Return [X, Y] of the center of cell containing provided text 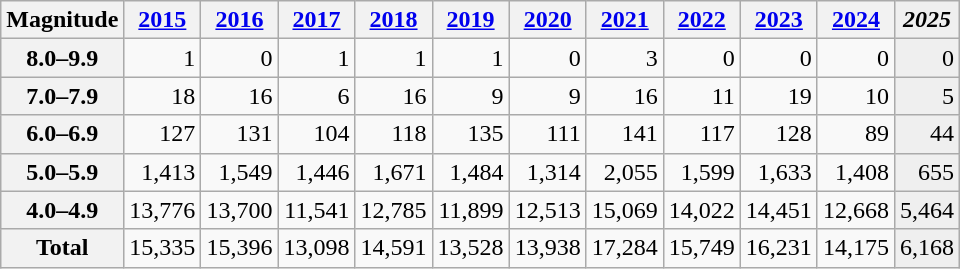
2025 [926, 20]
2023 [778, 20]
13,776 [162, 210]
13,938 [548, 248]
14,591 [394, 248]
14,175 [856, 248]
13,700 [240, 210]
15,069 [624, 210]
118 [394, 134]
4.0–4.9 [62, 210]
2015 [162, 20]
2017 [316, 20]
1,633 [778, 172]
2021 [624, 20]
17,284 [624, 248]
1,671 [394, 172]
655 [926, 172]
2016 [240, 20]
128 [778, 134]
5,464 [926, 210]
15,749 [702, 248]
5.0–5.9 [62, 172]
18 [162, 96]
44 [926, 134]
13,098 [316, 248]
Total [62, 248]
117 [702, 134]
11 [702, 96]
11,899 [470, 210]
104 [316, 134]
2022 [702, 20]
5 [926, 96]
6.0–6.9 [62, 134]
6,168 [926, 248]
12,513 [548, 210]
1,413 [162, 172]
1,484 [470, 172]
8.0–9.9 [62, 58]
15,396 [240, 248]
Magnitude [62, 20]
1,599 [702, 172]
127 [162, 134]
10 [856, 96]
1,446 [316, 172]
15,335 [162, 248]
19 [778, 96]
11,541 [316, 210]
14,451 [778, 210]
3 [624, 58]
135 [470, 134]
2,055 [624, 172]
12,785 [394, 210]
1,408 [856, 172]
16,231 [778, 248]
1,314 [548, 172]
7.0–7.9 [62, 96]
2020 [548, 20]
1,549 [240, 172]
2018 [394, 20]
14,022 [702, 210]
89 [856, 134]
6 [316, 96]
2024 [856, 20]
111 [548, 134]
12,668 [856, 210]
2019 [470, 20]
131 [240, 134]
13,528 [470, 248]
141 [624, 134]
